Extract the [X, Y] coordinate from the center of the cell holding the provided text.  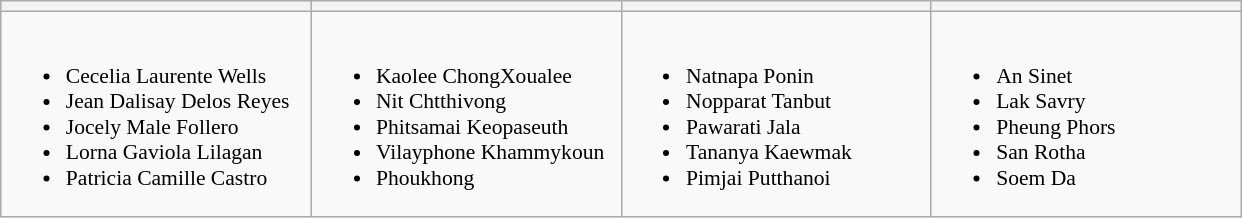
An SinetLak SavryPheung PhorsSan RothaSoem Da [1086, 114]
Cecelia Laurente WellsJean Dalisay Delos ReyesJocely Male FolleroLorna Gaviola LilaganPatricia Camille Castro [156, 114]
Natnapa PoninNopparat TanbutPawarati JalaTananya KaewmakPimjai Putthanoi [776, 114]
Kaolee ChongXoualeeNit ChtthivongPhitsamai KeopaseuthVilayphone KhammykounPhoukhong [466, 114]
